Return the [X, Y] coordinate for the center point of the cell that contains the specified text.  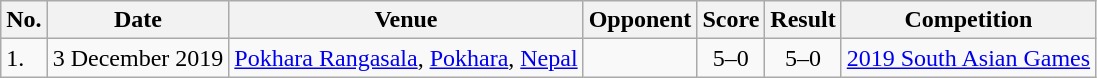
Venue [406, 20]
2019 South Asian Games [968, 58]
Result [803, 20]
3 December 2019 [138, 58]
1. [24, 58]
No. [24, 20]
Date [138, 20]
Score [731, 20]
Pokhara Rangasala, Pokhara, Nepal [406, 58]
Competition [968, 20]
Opponent [640, 20]
